Output the (X, Y) coordinate of the center of the cell containing the given text.  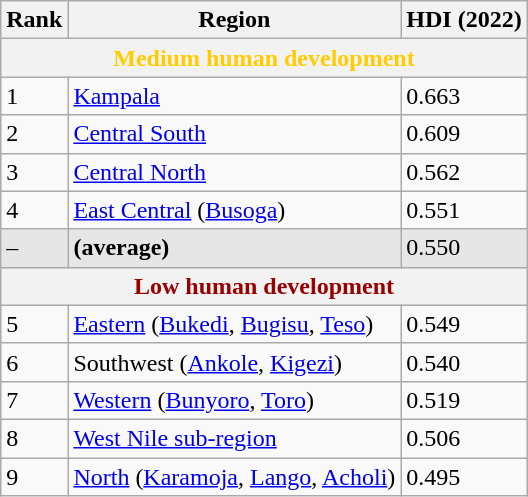
Medium human development (264, 58)
West Nile sub-region (234, 438)
6 (34, 362)
7 (34, 400)
0.549 (464, 324)
0.551 (464, 210)
1 (34, 96)
HDI (2022) (464, 20)
– (34, 248)
Region (234, 20)
0.550 (464, 248)
Western (Bunyoro, Toro) (234, 400)
East Central (Busoga) (234, 210)
Southwest (Ankole, Kigezi) (234, 362)
Central North (234, 172)
Kampala (234, 96)
4 (34, 210)
Low human development (264, 286)
Eastern (Bukedi, Bugisu, Teso) (234, 324)
North (Karamoja, Lango, Acholi) (234, 477)
0.540 (464, 362)
3 (34, 172)
0.663 (464, 96)
2 (34, 134)
0.562 (464, 172)
8 (34, 438)
0.506 (464, 438)
0.519 (464, 400)
9 (34, 477)
0.609 (464, 134)
Rank (34, 20)
0.495 (464, 477)
5 (34, 324)
Central South (234, 134)
(average) (234, 248)
